Extract the (X, Y) coordinate from the center of the cell holding the provided text.  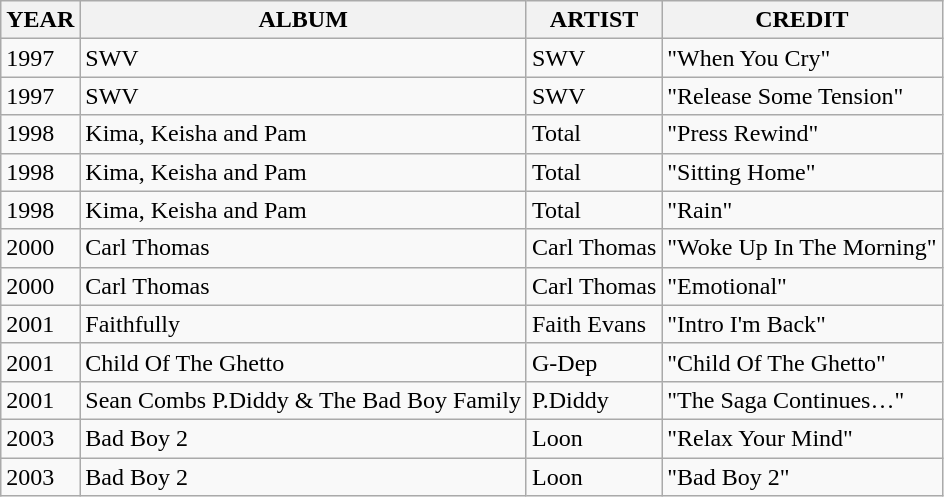
"Relax Your Mind" (802, 438)
CREDIT (802, 20)
G-Dep (594, 362)
"Bad Boy 2" (802, 477)
"The Saga Continues…" (802, 400)
"Woke Up In The Morning" (802, 248)
"Intro I'm Back" (802, 324)
Faithfully (304, 324)
"Sitting Home" (802, 172)
"Rain" (802, 210)
P.Diddy (594, 400)
ALBUM (304, 20)
"Press Rewind" (802, 134)
"When You Cry" (802, 58)
"Child Of The Ghetto" (802, 362)
"Emotional" (802, 286)
Faith Evans (594, 324)
"Release Some Tension" (802, 96)
Child Of The Ghetto (304, 362)
YEAR (40, 20)
ARTIST (594, 20)
Sean Combs P.Diddy & The Bad Boy Family (304, 400)
